Search for the cell housing the specified text and yield its (X, Y) center coordinate. 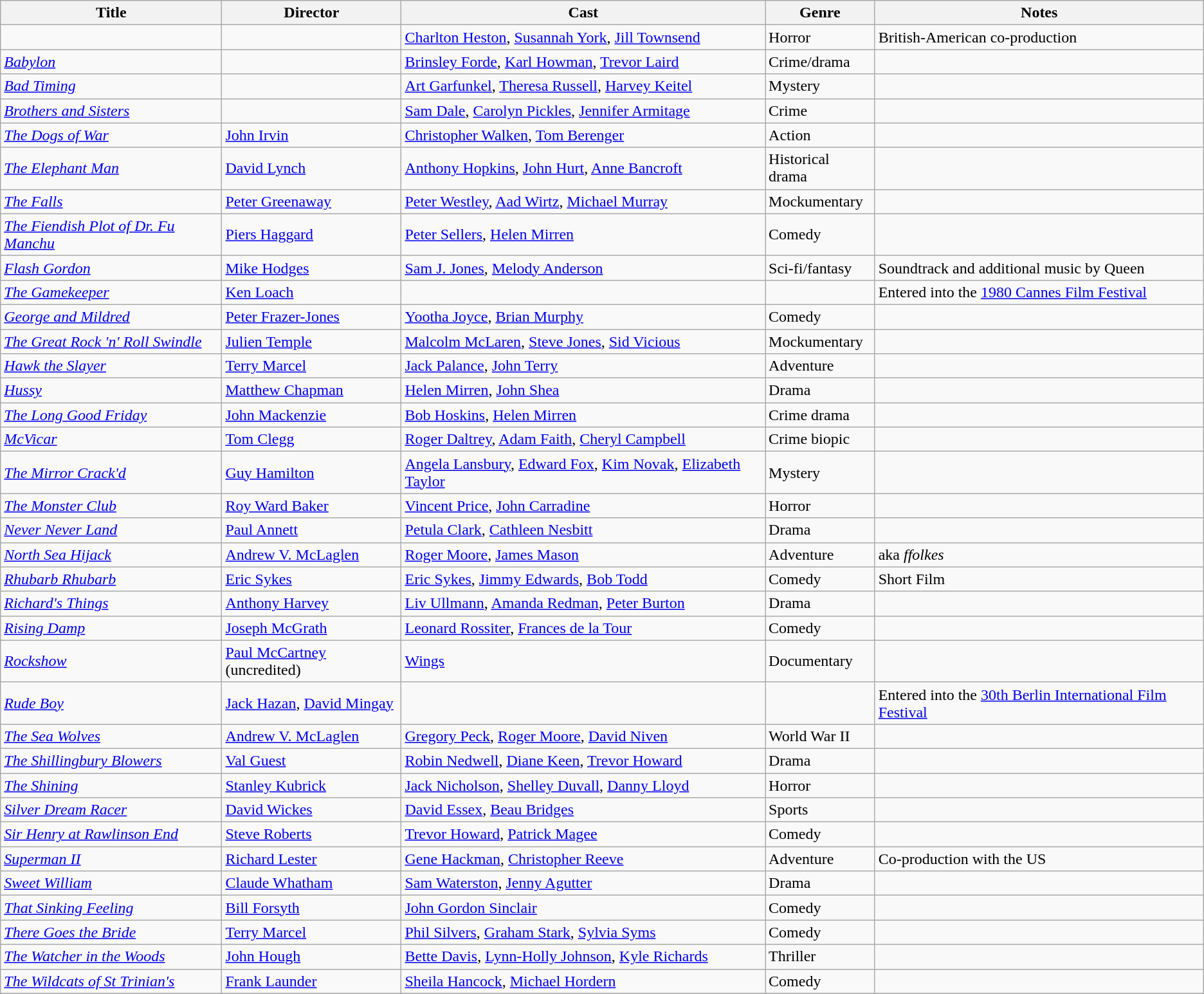
John Irvin (311, 135)
Entered into the 1980 Cannes Film Festival (1039, 292)
Notes (1039, 13)
The Gamekeeper (111, 292)
Joseph McGrath (311, 628)
Short Film (1039, 579)
Crime/drama (821, 62)
Director (311, 13)
Entered into the 30th Berlin International Film Festival (1039, 703)
Documentary (821, 661)
Christopher Walken, Tom Berenger (583, 135)
Art Garfunkel, Theresa Russell, Harvey Keitel (583, 86)
That Sinking Feeling (111, 908)
Bill Forsyth (311, 908)
Thriller (821, 957)
Mike Hodges (311, 268)
Roy Ward Baker (311, 506)
Jack Nicholson, Shelley Duvall, Danny Lloyd (583, 786)
Bob Hoskins, Helen Mirren (583, 415)
Eric Sykes, Jimmy Edwards, Bob Todd (583, 579)
Sports (821, 810)
Soundtrack and additional music by Queen (1039, 268)
The Mirror Crack'd (111, 472)
World War II (821, 736)
Sci-fi/fantasy (821, 268)
Roger Moore, James Mason (583, 555)
Flash Gordon (111, 268)
David Wickes (311, 810)
John Mackenzie (311, 415)
Hussy (111, 391)
Claude Whatham (311, 883)
The Fiendish Plot of Dr. Fu Manchu (111, 234)
Title (111, 13)
British-American co-production (1039, 37)
Sweet William (111, 883)
Peter Frazer-Jones (311, 317)
Liv Ullmann, Amanda Redman, Peter Burton (583, 603)
Piers Haggard (311, 234)
David Essex, Beau Bridges (583, 810)
Guy Hamilton (311, 472)
Matthew Chapman (311, 391)
Paul McCartney (uncredited) (311, 661)
Superman II (111, 859)
Leonard Rossiter, Frances de la Tour (583, 628)
Crime (821, 111)
Stanley Kubrick (311, 786)
Eric Sykes (311, 579)
The Great Rock 'n' Roll Swindle (111, 342)
Petula Clark, Cathleen Nesbitt (583, 530)
Paul Annett (311, 530)
Val Guest (311, 760)
Tom Clegg (311, 439)
The Long Good Friday (111, 415)
Bad Timing (111, 86)
Vincent Price, John Carradine (583, 506)
Rude Boy (111, 703)
McVicar (111, 439)
Rhubarb Rhubarb (111, 579)
Helen Mirren, John Shea (583, 391)
Jack Hazan, David Mingay (311, 703)
North Sea Hijack (111, 555)
Sam J. Jones, Melody Anderson (583, 268)
Peter Sellers, Helen Mirren (583, 234)
Sam Waterston, Jenny Agutter (583, 883)
Gene Hackman, Christopher Reeve (583, 859)
Anthony Harvey (311, 603)
David Lynch (311, 169)
Wings (583, 661)
Roger Daltrey, Adam Faith, Cheryl Campbell (583, 439)
The Shillingbury Blowers (111, 760)
The Wildcats of St Trinian's (111, 981)
Malcolm McLaren, Steve Jones, Sid Vicious (583, 342)
Julien Temple (311, 342)
John Hough (311, 957)
Anthony Hopkins, John Hurt, Anne Bancroft (583, 169)
The Watcher in the Woods (111, 957)
The Shining (111, 786)
Richard's Things (111, 603)
aka ffolkes (1039, 555)
Brothers and Sisters (111, 111)
Steve Roberts (311, 834)
Frank Launder (311, 981)
Peter Westley, Aad Wirtz, Michael Murray (583, 201)
Genre (821, 13)
Co-production with the US (1039, 859)
Sir Henry at Rawlinson End (111, 834)
The Falls (111, 201)
The Dogs of War (111, 135)
John Gordon Sinclair (583, 908)
Peter Greenaway (311, 201)
Yootha Joyce, Brian Murphy (583, 317)
Phil Silvers, Graham Stark, Sylvia Syms (583, 932)
Sheila Hancock, Michael Hordern (583, 981)
Cast (583, 13)
There Goes the Bride (111, 932)
Action (821, 135)
Gregory Peck, Roger Moore, David Niven (583, 736)
Angela Lansbury, Edward Fox, Kim Novak, Elizabeth Taylor (583, 472)
Trevor Howard, Patrick Magee (583, 834)
Rising Damp (111, 628)
Never Never Land (111, 530)
Brinsley Forde, Karl Howman, Trevor Laird (583, 62)
Hawk the Slayer (111, 366)
Bette Davis, Lynn-Holly Johnson, Kyle Richards (583, 957)
Jack Palance, John Terry (583, 366)
Babylon (111, 62)
The Sea Wolves (111, 736)
Robin Nedwell, Diane Keen, Trevor Howard (583, 760)
Crime drama (821, 415)
Silver Dream Racer (111, 810)
The Elephant Man (111, 169)
Charlton Heston, Susannah York, Jill Townsend (583, 37)
George and Mildred (111, 317)
Sam Dale, Carolyn Pickles, Jennifer Armitage (583, 111)
Ken Loach (311, 292)
The Monster Club (111, 506)
Historical drama (821, 169)
Richard Lester (311, 859)
Rockshow (111, 661)
Crime biopic (821, 439)
